Identify which cell holds the provided text, then report its [X, Y] central coordinate. 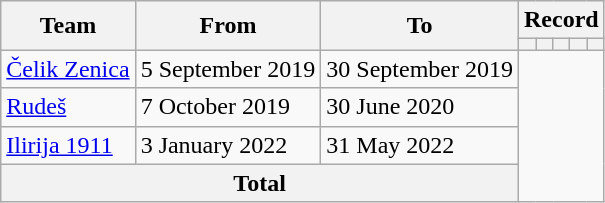
Total [260, 183]
7 October 2019 [228, 107]
Rudeš [68, 107]
Čelik Zenica [68, 69]
Ilirija 1911 [68, 145]
From [228, 26]
Team [68, 26]
5 September 2019 [228, 69]
30 June 2020 [420, 107]
3 January 2022 [228, 145]
30 September 2019 [420, 69]
To [420, 26]
31 May 2022 [420, 145]
Record [561, 20]
